Determine the [X, Y] coordinate at the center of the cell enclosing the given text.  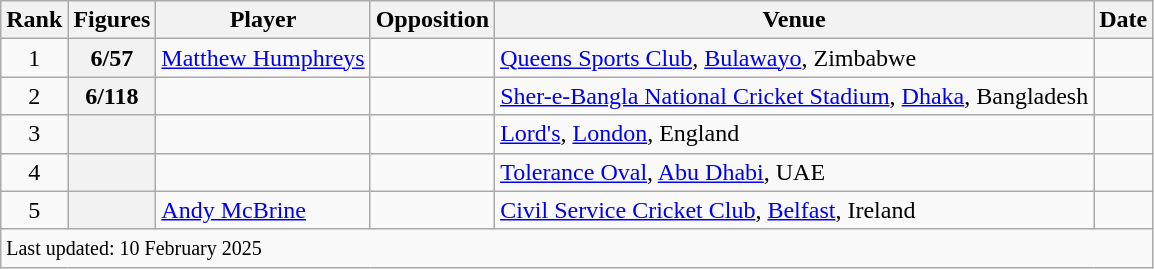
5 [34, 210]
4 [34, 172]
Queens Sports Club, Bulawayo, Zimbabwe [794, 58]
Rank [34, 20]
Matthew Humphreys [263, 58]
Figures [112, 20]
6/118 [112, 96]
Venue [794, 20]
Civil Service Cricket Club, Belfast, Ireland [794, 210]
3 [34, 134]
1 [34, 58]
2 [34, 96]
Date [1124, 20]
Sher-e-Bangla National Cricket Stadium, Dhaka, Bangladesh [794, 96]
Lord's, London, England [794, 134]
Andy McBrine [263, 210]
Last updated: 10 February 2025 [577, 248]
Player [263, 20]
Opposition [432, 20]
6/57 [112, 58]
Tolerance Oval, Abu Dhabi, UAE [794, 172]
